Find where the given text appears and provide that cell's center as (X, Y) coordinate. 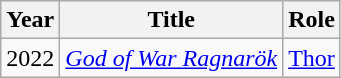
Thor (312, 58)
Role (312, 20)
Title (172, 20)
Year (30, 20)
God of War Ragnarök (172, 58)
2022 (30, 58)
